Find where the given text appears and provide that cell's center as [X, Y] coordinate. 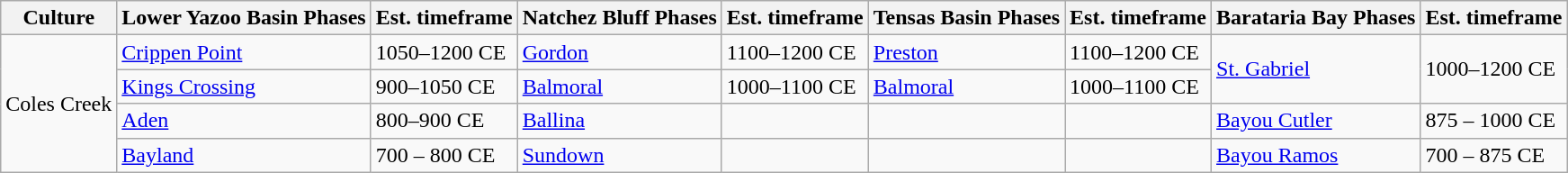
Sundown [619, 155]
Bayou Ramos [1316, 155]
Gordon [619, 52]
Bayou Cutler [1316, 121]
Tensas Basin Phases [966, 18]
Ballina [619, 121]
875 – 1000 CE [1493, 121]
Kings Crossing [244, 86]
Crippen Point [244, 52]
800–900 CE [444, 121]
1050–1200 CE [444, 52]
Bayland [244, 155]
1000–1200 CE [1493, 69]
St. Gabriel [1316, 69]
700 – 875 CE [1493, 155]
Aden [244, 121]
Natchez Bluff Phases [619, 18]
900–1050 CE [444, 86]
Culture [59, 18]
Coles Creek [59, 104]
700 – 800 CE [444, 155]
Preston [966, 52]
Barataria Bay Phases [1316, 18]
Lower Yazoo Basin Phases [244, 18]
